Detect which cell encompasses the target text, then output its [X, Y] center coordinate. 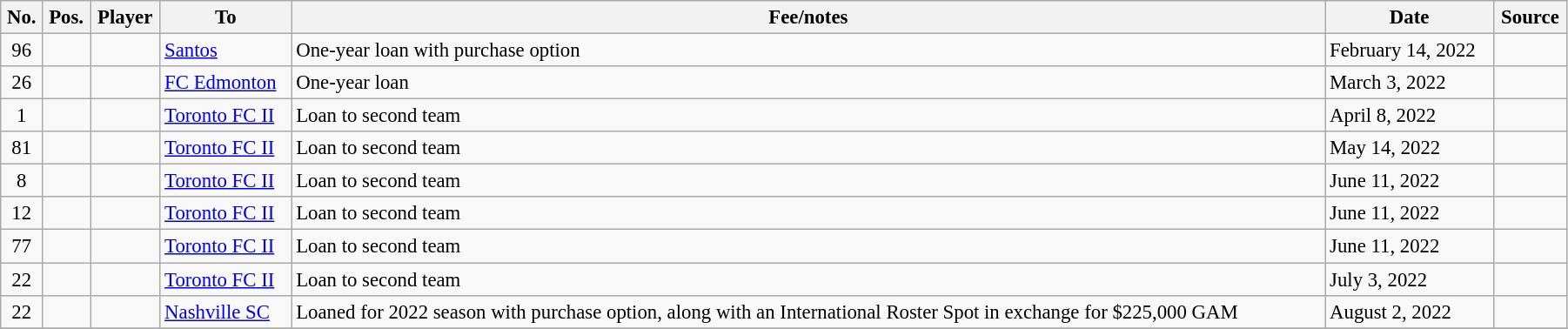
Santos [226, 50]
To [226, 17]
Loaned for 2022 season with purchase option, along with an International Roster Spot in exchange for $225,000 GAM [808, 312]
Pos. [66, 17]
One-year loan with purchase option [808, 50]
May 14, 2022 [1410, 148]
No. [22, 17]
8 [22, 181]
1 [22, 116]
Fee/notes [808, 17]
81 [22, 148]
August 2, 2022 [1410, 312]
February 14, 2022 [1410, 50]
77 [22, 246]
Source [1530, 17]
July 3, 2022 [1410, 279]
Player [125, 17]
April 8, 2022 [1410, 116]
March 3, 2022 [1410, 83]
FC Edmonton [226, 83]
Date [1410, 17]
12 [22, 213]
One-year loan [808, 83]
Nashville SC [226, 312]
96 [22, 50]
26 [22, 83]
